Pinpoint the cell where the given text exists, returning its [x, y] midpoint coordinate. 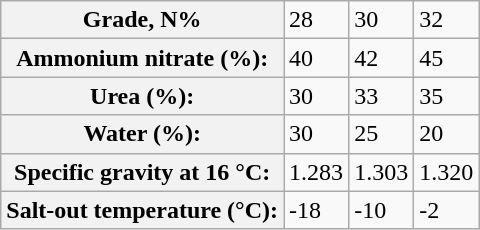
Salt-out temperature (°C): [142, 210]
Ammonium nitrate (%): [142, 58]
-18 [316, 210]
35 [446, 96]
42 [382, 58]
Water (%): [142, 134]
Urea (%): [142, 96]
45 [446, 58]
25 [382, 134]
33 [382, 96]
1.283 [316, 172]
1.303 [382, 172]
32 [446, 20]
20 [446, 134]
28 [316, 20]
1.320 [446, 172]
Grade, N% [142, 20]
40 [316, 58]
-10 [382, 210]
-2 [446, 210]
Specific gravity at 16 °C: [142, 172]
